Extract the [x, y] coordinate from the center of the cell holding the provided text.  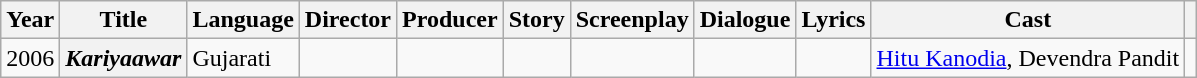
Story [536, 20]
Dialogue [745, 20]
Director [348, 20]
Language [243, 20]
Hitu Kanodia, Devendra Pandit [1028, 58]
Gujarati [243, 58]
Screenplay [632, 20]
Producer [450, 20]
Kariyaawar [124, 58]
Lyrics [834, 20]
Title [124, 20]
2006 [30, 58]
Cast [1028, 20]
Year [30, 20]
